Return the (X, Y) coordinate for the center point of the cell that contains the specified text.  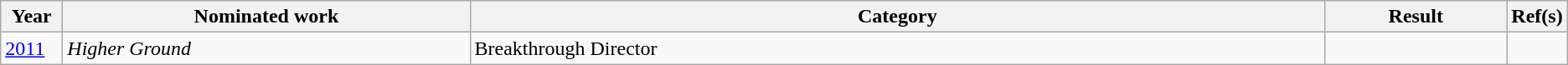
Higher Ground (266, 48)
Nominated work (266, 17)
Year (32, 17)
Category (898, 17)
Result (1416, 17)
Ref(s) (1537, 17)
Breakthrough Director (898, 48)
2011 (32, 48)
